Return the [x, y] coordinate for the center point of the cell that contains the specified text.  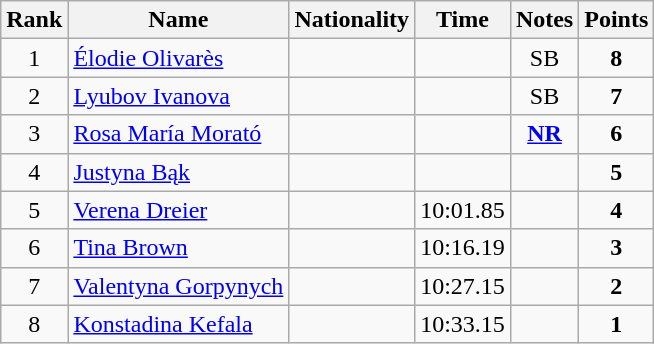
Nationality [352, 20]
Élodie Olivarès [178, 58]
10:16.19 [463, 248]
Verena Dreier [178, 210]
Valentyna Gorpynych [178, 286]
Name [178, 20]
Notes [544, 20]
10:01.85 [463, 210]
Rank [34, 20]
Konstadina Kefala [178, 324]
Lyubov Ivanova [178, 96]
Tina Brown [178, 248]
NR [544, 134]
Rosa María Morató [178, 134]
Time [463, 20]
10:33.15 [463, 324]
Points [616, 20]
Justyna Bąk [178, 172]
10:27.15 [463, 286]
